Find where the given text appears and provide that cell's center as (x, y) coordinate. 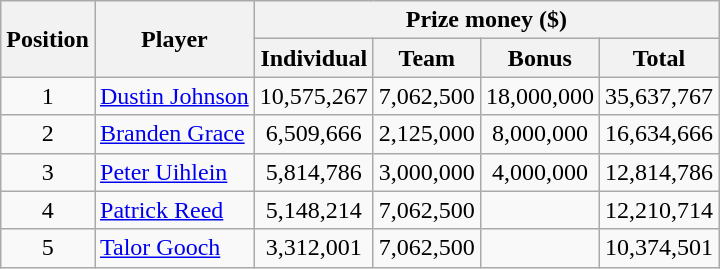
Player (174, 39)
35,637,767 (658, 96)
Bonus (540, 58)
8,000,000 (540, 134)
Individual (314, 58)
2 (48, 134)
16,634,666 (658, 134)
5,814,786 (314, 172)
18,000,000 (540, 96)
Peter Uihlein (174, 172)
2,125,000 (426, 134)
Talor Gooch (174, 248)
5 (48, 248)
12,210,714 (658, 210)
Position (48, 39)
Team (426, 58)
4,000,000 (540, 172)
3,312,001 (314, 248)
10,374,501 (658, 248)
4 (48, 210)
3 (48, 172)
10,575,267 (314, 96)
Patrick Reed (174, 210)
Total (658, 58)
1 (48, 96)
6,509,666 (314, 134)
Prize money ($) (486, 20)
Branden Grace (174, 134)
5,148,214 (314, 210)
Dustin Johnson (174, 96)
12,814,786 (658, 172)
3,000,000 (426, 172)
